Scan for the cell matching the given text and deliver its [X, Y] coordinate at center. 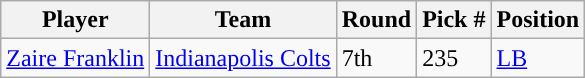
Position [538, 20]
7th [376, 58]
Indianapolis Colts [243, 58]
Player [76, 20]
Zaire Franklin [76, 58]
Team [243, 20]
Round [376, 20]
LB [538, 58]
235 [454, 58]
Pick # [454, 20]
